Search for the cell housing the specified text and yield its [X, Y] center coordinate. 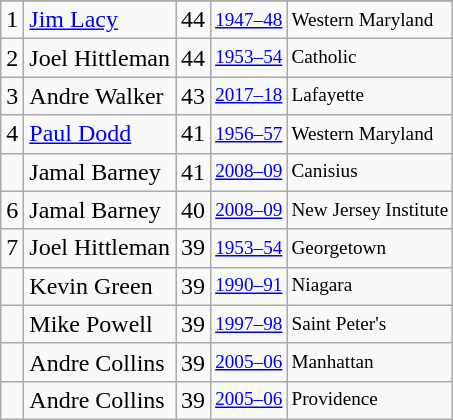
1947–48 [249, 20]
2 [12, 58]
4 [12, 134]
Andre Walker [100, 96]
Paul Dodd [100, 134]
6 [12, 210]
7 [12, 248]
40 [194, 210]
Mike Powell [100, 324]
Canisius [370, 172]
Manhattan [370, 362]
1 [12, 20]
1997–98 [249, 324]
1990–91 [249, 286]
Jim Lacy [100, 20]
2017–18 [249, 96]
New Jersey Institute [370, 210]
1956–57 [249, 134]
Kevin Green [100, 286]
Niagara [370, 286]
43 [194, 96]
3 [12, 96]
Saint Peter's [370, 324]
Georgetown [370, 248]
Providence [370, 400]
Catholic [370, 58]
Lafayette [370, 96]
